Return [X, Y] of the center of cell containing provided text 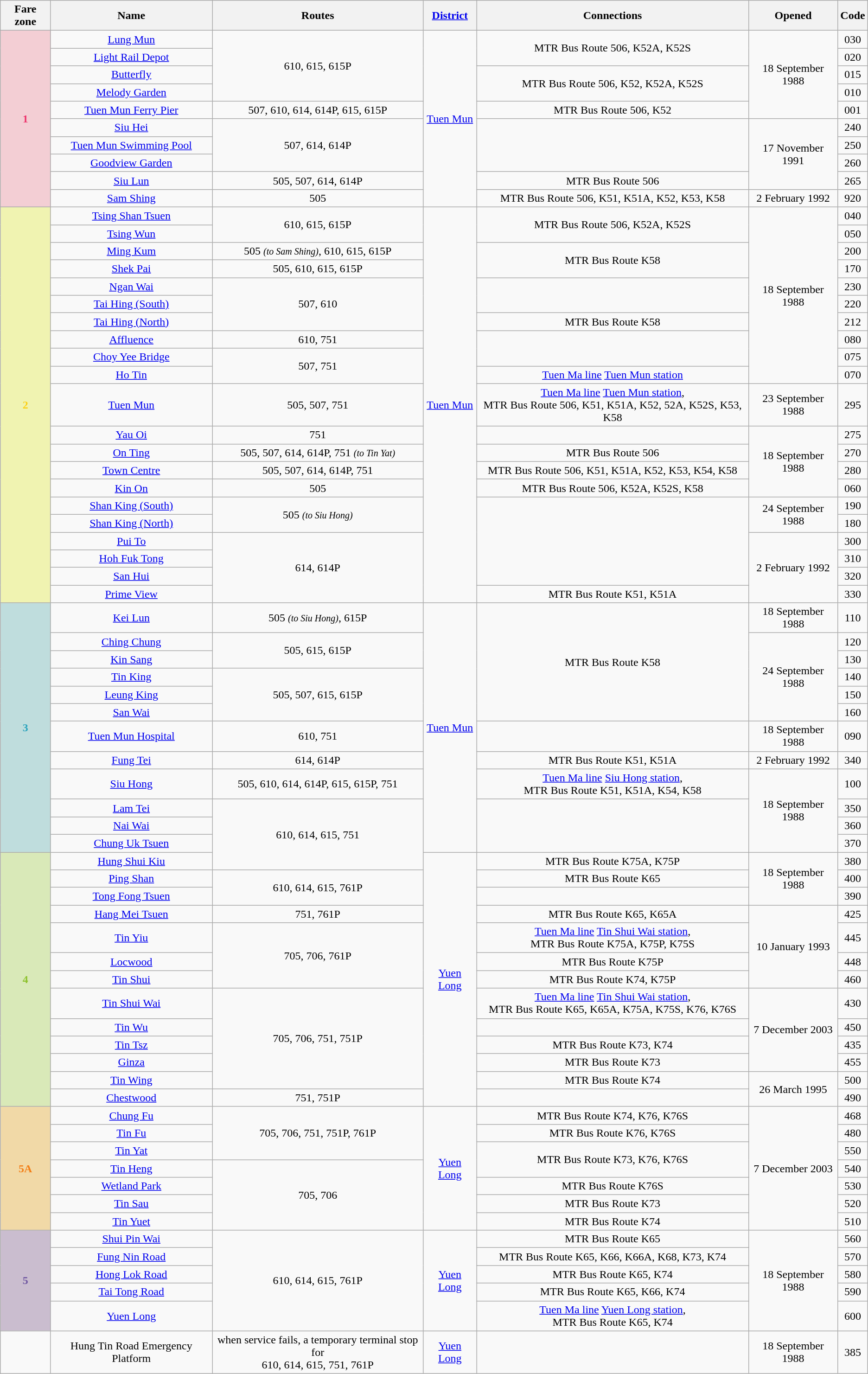
MTR Bus Route K73, K76, K76S [613, 1159]
10 January 1993 [793, 947]
070 [853, 375]
180 [853, 523]
Choy Yee Bridge [132, 357]
MTR Bus Route K73, K74 [613, 1045]
Lam Tei [132, 808]
Siu Hong [132, 784]
448 [853, 962]
705, 706, 751, 751P, 761P [318, 1133]
1 [26, 119]
360 [853, 825]
300 [853, 541]
370 [853, 843]
MTR Bus Route K75P [613, 962]
Affluence [132, 339]
507, 610 [318, 304]
Sam Shing [132, 198]
280 [853, 470]
MTR Bus Route K76S [613, 1186]
Tin Yiu [132, 938]
17 November 1991 [793, 154]
Tin Shui [132, 979]
Tong Fong Tsuen [132, 896]
435 [853, 1045]
505, 615, 615P [318, 651]
Town Centre [132, 470]
5A [26, 1168]
020 [853, 57]
Ginza [132, 1062]
530 [853, 1186]
400 [853, 879]
455 [853, 1062]
Ho Tin [132, 375]
250 [853, 145]
San Hui [132, 576]
212 [853, 322]
Tuen Mun Ferry Pier [132, 110]
MTR Bus Route 506, K52A, K52S, K58 [613, 488]
Light Rail Depot [132, 57]
MTR Bus Route K74, K76, K76S [613, 1115]
Chung Uk Tsuen [132, 843]
110 [853, 618]
Shan King (South) [132, 505]
275 [853, 435]
Chestwood [132, 1098]
Tin Yat [132, 1150]
505, 507, 614, 614P [318, 180]
2 [26, 404]
705, 706, 751, 751P [318, 1039]
5 [26, 1281]
Lung Mun [132, 39]
MTR Bus Route K65, K65A [613, 914]
Name [132, 16]
District [450, 16]
Tuen Mun Hospital [132, 736]
Tuen Ma line Yuen Long station, MTR Bus Route K65, K74 [613, 1316]
751 [318, 435]
610, 614, 615, 751 [318, 834]
Tin Heng [132, 1168]
Ming Kum [132, 251]
Butterfly [132, 75]
505, 507, 615, 615P [318, 695]
505, 507, 614, 614P, 751 (to Tin Yat) [318, 453]
240 [853, 128]
Hung Shui Kiu [132, 861]
100 [853, 784]
Locwood [132, 962]
Leung King [132, 695]
190 [853, 505]
320 [853, 576]
Hang Mei Tsuen [132, 914]
505, 610, 614, 614P, 615, 615P, 751 [318, 784]
550 [853, 1150]
001 [853, 110]
Tuen Ma line Tin Shui Wai station, MTR Bus Route K75A, K75P, K75S [613, 938]
Hoh Fuk Tong [132, 559]
Kei Lun [132, 618]
580 [853, 1274]
Connections [613, 16]
140 [853, 677]
507, 610, 614, 614P, 615, 615P [318, 110]
Ching Chung [132, 642]
600 [853, 1316]
160 [853, 712]
Code [853, 16]
490 [853, 1098]
Fung Tei [132, 760]
MTR Bus Route 506, K52 [613, 110]
120 [853, 642]
23 September 1988 [793, 405]
590 [853, 1292]
090 [853, 736]
San Wai [132, 712]
Tuen Mun Swimming Pool [132, 145]
050 [853, 233]
Siu Hei [132, 128]
220 [853, 304]
Hung Tin Road Emergency Platform [132, 1352]
Kin Sang [132, 659]
480 [853, 1133]
MTR Bus Route 506, K51, K51A, K52, K53, K58 [613, 198]
Tin Yuet [132, 1221]
030 [853, 39]
Tsing Shan Tsuen [132, 216]
when service fails, a temporary terminal stop for610, 614, 615, 751, 761P [318, 1352]
Tsing Wun [132, 233]
430 [853, 1003]
265 [853, 180]
468 [853, 1115]
060 [853, 488]
Tin King [132, 677]
Melody Garden [132, 92]
Wetland Park [132, 1186]
3 [26, 728]
751, 761P [318, 914]
510 [853, 1221]
751, 751P [318, 1098]
295 [853, 405]
520 [853, 1204]
270 [853, 453]
445 [853, 938]
Ping Shan [132, 879]
Tin Sau [132, 1204]
505, 610, 615, 615P [318, 269]
Routes [318, 16]
Tin Fu [132, 1133]
Tuen Ma line Tin Shui Wai station, MTR Bus Route K65, K65A, K75A, K75S, K76, K76S [613, 1003]
Ngan Wai [132, 287]
MTR Bus Route 506, K52, K52A, K52S [613, 83]
150 [853, 695]
Shan King (North) [132, 523]
Chung Fu [132, 1115]
Tuen Ma line Tuen Mun station, MTR Bus Route 506, K51, K51A, K52, 52A, K52S, K53, K58 [613, 405]
505, 507, 614, 614P, 751 [318, 470]
Opened [793, 16]
505 (to Sam Shing), 610, 615, 615P [318, 251]
130 [853, 659]
MTR Bus Route K65, K66, K74 [613, 1292]
450 [853, 1027]
330 [853, 594]
350 [853, 808]
On Ting [132, 453]
507, 751 [318, 366]
26 March 1995 [793, 1089]
380 [853, 861]
705, 706, 761P [318, 955]
507, 614, 614P [318, 145]
Fare zone [26, 16]
705, 706 [318, 1195]
385 [853, 1352]
200 [853, 251]
010 [853, 92]
MTR Bus Route 506, K51, K51A, K52, K53, K54, K58 [613, 470]
Kin On [132, 488]
230 [853, 287]
MTR Bus Route K74, K75P [613, 979]
MTR Bus Route K75A, K75P [613, 861]
500 [853, 1080]
Shui Pin Wai [132, 1239]
Tin Tsz [132, 1045]
MTR Bus Route K65, K66, K66A, K68, K73, K74 [613, 1257]
Tai Hing (North) [132, 322]
Yau Oi [132, 435]
170 [853, 269]
260 [853, 163]
Tin Wing [132, 1080]
340 [853, 760]
560 [853, 1239]
310 [853, 559]
Siu Lun [132, 180]
540 [853, 1168]
Nai Wai [132, 825]
Prime View [132, 594]
Tai Hing (South) [132, 304]
MTR Bus Route K76, K76S [613, 1133]
015 [853, 75]
040 [853, 216]
MTR Bus Route K65, K74 [613, 1274]
Shek Pai [132, 269]
425 [853, 914]
Tuen Ma line Siu Hong station, MTR Bus Route K51, K51A, K54, K58 [613, 784]
Tuen Ma line Tuen Mun station [613, 375]
Tai Tong Road [132, 1292]
570 [853, 1257]
080 [853, 339]
505 (to Siu Hong) [318, 514]
505, 507, 751 [318, 405]
390 [853, 896]
Tin Shui Wai [132, 1003]
460 [853, 979]
075 [853, 357]
505 (to Siu Hong), 615P [318, 618]
Hong Lok Road [132, 1274]
920 [853, 198]
Pui To [132, 541]
Tin Wu [132, 1027]
4 [26, 979]
Goodview Garden [132, 163]
Fung Nin Road [132, 1257]
